Detect which cell encompasses the target text, then output its (x, y) center coordinate. 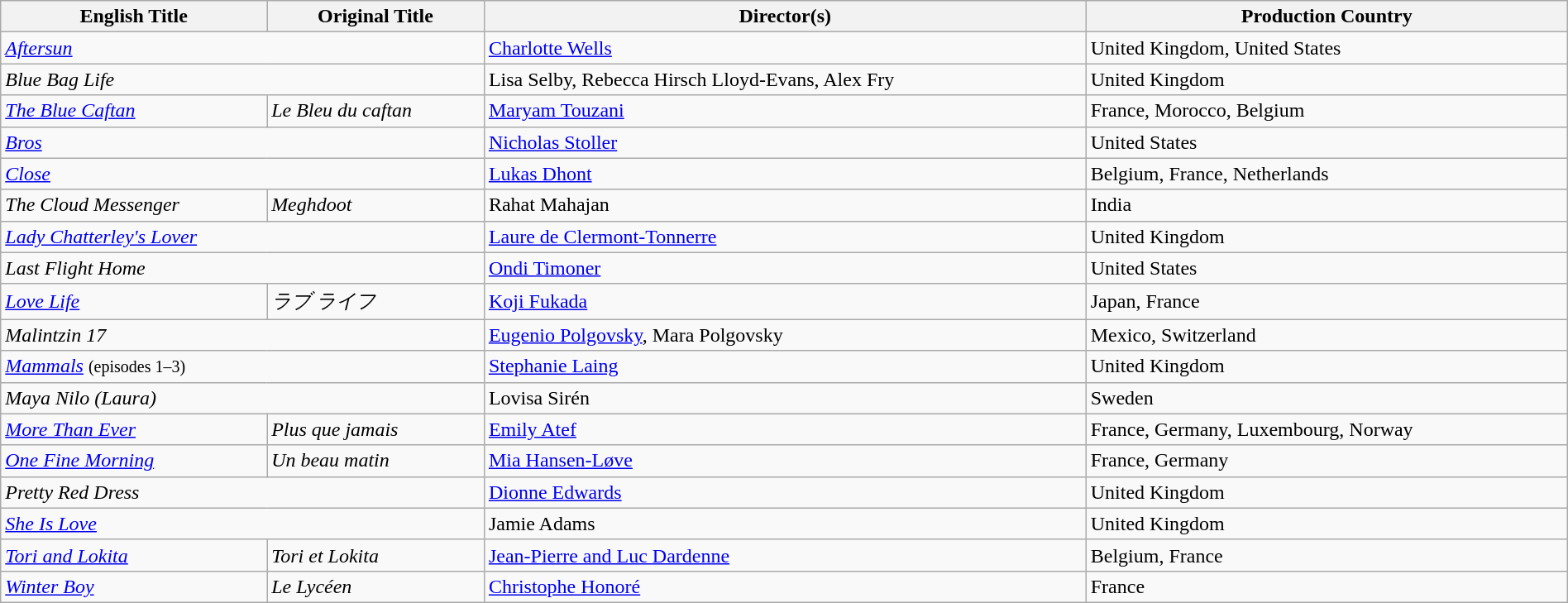
Belgium, France (1327, 555)
Love Life (134, 301)
Laure de Clermont-Tonnerre (785, 237)
Tori et Lokita (375, 555)
Plus que jamais (375, 429)
Malintzin 17 (243, 335)
Director(s) (785, 17)
Sweden (1327, 398)
Last Flight Home (243, 268)
Emily Atef (785, 429)
Mia Hansen-Løve (785, 461)
Production Country (1327, 17)
India (1327, 205)
ラブ ライフ (375, 301)
Lady Chatterley's Lover (243, 237)
France (1327, 586)
Maryam Touzani (785, 111)
Original Title (375, 17)
She Is Love (243, 524)
Stephanie Laing (785, 366)
Koji Fukada (785, 301)
Jamie Adams (785, 524)
Lukas Dhont (785, 174)
Lisa Selby, Rebecca Hirsch Lloyd-Evans, Alex Fry (785, 79)
Dionne Edwards (785, 492)
The Blue Caftan (134, 111)
Christophe Honoré (785, 586)
Aftersun (243, 48)
Blue Bag Life (243, 79)
Lovisa Sirén (785, 398)
Charlotte Wells (785, 48)
Maya Nilo (Laura) (243, 398)
Nicholas Stoller (785, 142)
Close (243, 174)
Un beau matin (375, 461)
France, Germany, Luxembourg, Norway (1327, 429)
Bros (243, 142)
Tori and Lokita (134, 555)
English Title (134, 17)
Jean-Pierre and Luc Dardenne (785, 555)
Meghdoot (375, 205)
Mammals (episodes 1–3) (243, 366)
Winter Boy (134, 586)
Belgium, France, Netherlands (1327, 174)
More Than Ever (134, 429)
Rahat Mahajan (785, 205)
United Kingdom, United States (1327, 48)
The Cloud Messenger (134, 205)
Mexico, Switzerland (1327, 335)
One Fine Morning (134, 461)
Eugenio Polgovsky, Mara Polgovsky (785, 335)
Pretty Red Dress (243, 492)
France, Morocco, Belgium (1327, 111)
Ondi Timoner (785, 268)
Le Bleu du caftan (375, 111)
France, Germany (1327, 461)
Japan, France (1327, 301)
Le Lycéen (375, 586)
